Capture the cell that displays the provided text and extract its (X, Y) central coordinate. 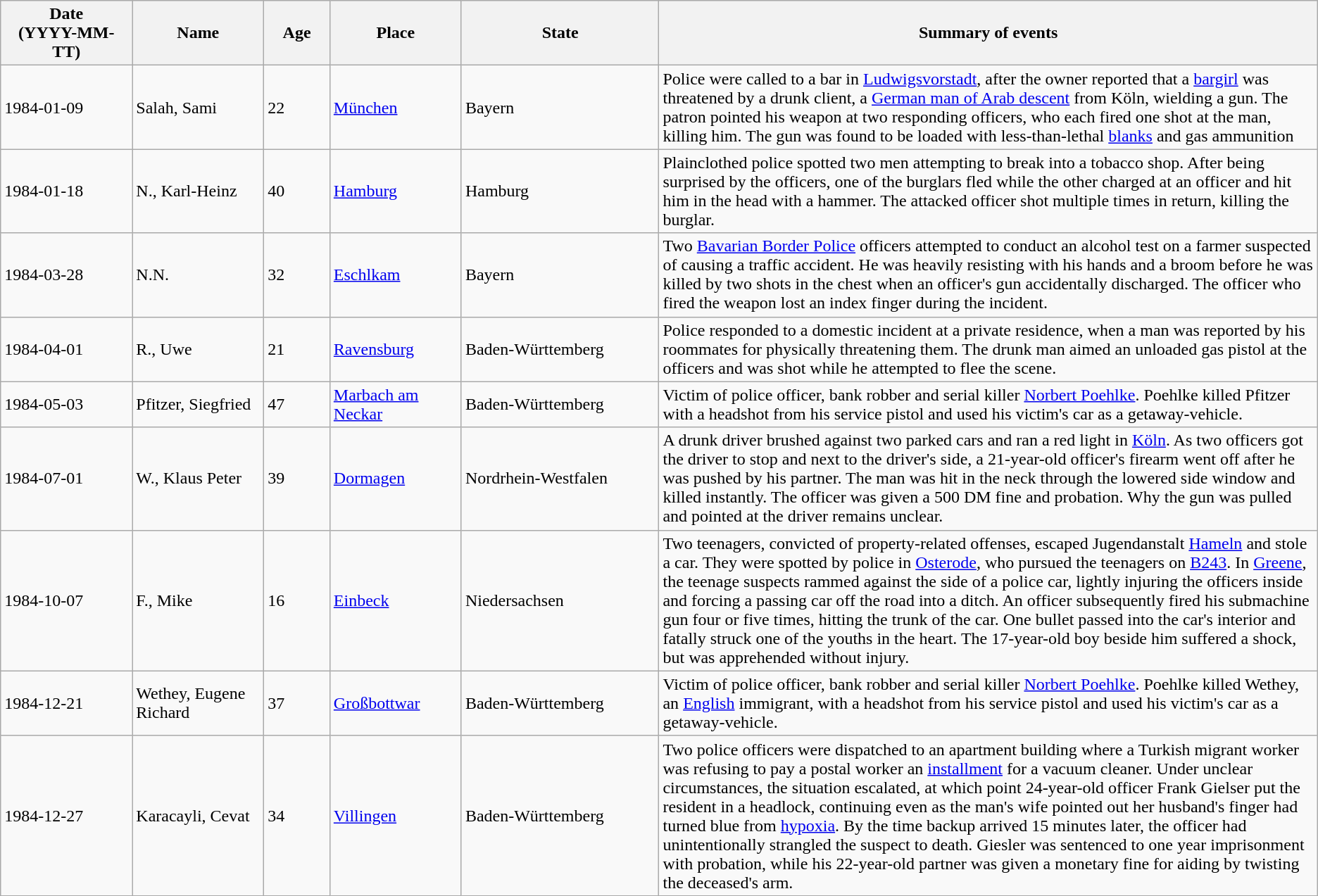
47 (297, 404)
N.N. (199, 275)
Wethey, Eugene Richard (199, 703)
Summary of events (989, 33)
Marbach am Neckar (396, 404)
1984-07-01 (66, 479)
Place (396, 33)
Großbottwar (396, 703)
N., Karl-Heinz (199, 191)
Date(YYYY-MM-TT) (66, 33)
Ravensburg (396, 349)
1984-01-18 (66, 191)
Nordrhein-Westfalen (560, 479)
34 (297, 815)
R., Uwe (199, 349)
Age (297, 33)
Eschlkam (396, 275)
1984-03-28 (66, 275)
Niedersachsen (560, 600)
1984-04-01 (66, 349)
1984-12-21 (66, 703)
Einbeck (396, 600)
32 (297, 275)
Salah, Sami (199, 107)
39 (297, 479)
16 (297, 600)
Karacayli, Cevat (199, 815)
21 (297, 349)
State (560, 33)
Name (199, 33)
1984-12-27 (66, 815)
W., Klaus Peter (199, 479)
1984-05-03 (66, 404)
Dormagen (396, 479)
1984-10-07 (66, 600)
F., Mike (199, 600)
22 (297, 107)
40 (297, 191)
München (396, 107)
Villingen (396, 815)
Pfitzer, Siegfried (199, 404)
1984-01-09 (66, 107)
37 (297, 703)
